Scan for the cell matching the given text and deliver its [X, Y] coordinate at center. 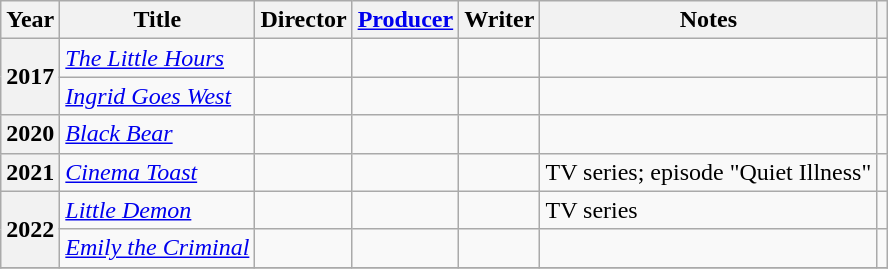
Emily the Criminal [158, 248]
Year [30, 20]
The Little Hours [158, 58]
Title [158, 20]
Producer [406, 20]
2017 [30, 77]
2021 [30, 172]
TV series; episode "Quiet Illness" [708, 172]
Cinema Toast [158, 172]
2020 [30, 134]
Ingrid Goes West [158, 96]
2022 [30, 229]
TV series [708, 210]
Director [304, 20]
Black Bear [158, 134]
Writer [500, 20]
Little Demon [158, 210]
Notes [708, 20]
